Return the [X, Y] coordinate for the center point of the cell that contains the specified text.  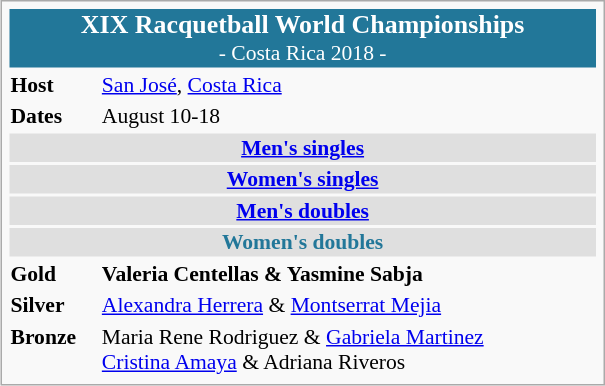
Maria Rene Rodriguez & Gabriela Martinez Cristina Amaya & Adriana Riveros [348, 349]
XIX Racquetball World Championships- Costa Rica 2018 - [302, 38]
Alexandra Herrera & Montserrat Mejia [348, 305]
Gold [53, 273]
San José, Costa Rica [348, 84]
Women's singles [302, 179]
Valeria Centellas & Yasmine Sabja [348, 273]
Dates [53, 116]
Men's singles [302, 147]
Host [53, 84]
August 10-18 [348, 116]
Women's doubles [302, 242]
Bronze [53, 349]
Silver [53, 305]
Men's doubles [302, 210]
